Provide the (x, y) coordinate of the cell's center where the given text is located.  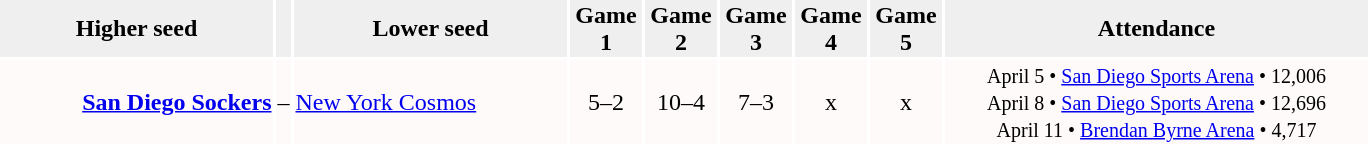
Game 4 (831, 28)
Game 2 (681, 28)
10–4 (681, 102)
– (284, 102)
Attendance (1156, 28)
5–2 (606, 102)
Game 1 (606, 28)
Lower seed (430, 28)
New York Cosmos (430, 102)
April 5 • San Diego Sports Arena • 12,006April 8 • San Diego Sports Arena • 12,696 April 11 • Brendan Byrne Arena • 4,717 (1156, 102)
Higher seed (136, 28)
San Diego Sockers (136, 102)
Game 5 (906, 28)
7–3 (756, 102)
Game 3 (756, 28)
